Provide the [x, y] coordinate of the cell's center where the given text is located.  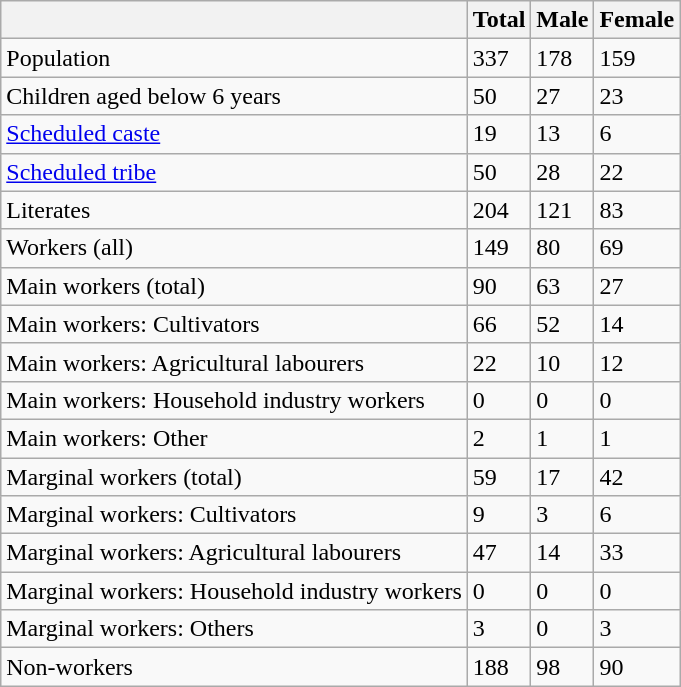
Main workers: Other [234, 438]
12 [637, 362]
83 [637, 210]
Marginal workers: Household industry workers [234, 591]
149 [499, 248]
Scheduled caste [234, 134]
47 [499, 553]
178 [562, 58]
Literates [234, 210]
59 [499, 477]
98 [562, 667]
Total [499, 20]
17 [562, 477]
66 [499, 324]
69 [637, 248]
10 [562, 362]
Main workers: Agricultural labourers [234, 362]
Marginal workers: Others [234, 629]
Non-workers [234, 667]
Marginal workers: Cultivators [234, 515]
28 [562, 172]
Marginal workers: Agricultural labourers [234, 553]
52 [562, 324]
188 [499, 667]
Main workers (total) [234, 286]
Male [562, 20]
63 [562, 286]
159 [637, 58]
337 [499, 58]
42 [637, 477]
80 [562, 248]
Main workers: Household industry workers [234, 400]
Marginal workers (total) [234, 477]
Workers (all) [234, 248]
19 [499, 134]
204 [499, 210]
13 [562, 134]
Main workers: Cultivators [234, 324]
121 [562, 210]
Population [234, 58]
Scheduled tribe [234, 172]
2 [499, 438]
33 [637, 553]
Female [637, 20]
9 [499, 515]
Children aged below 6 years [234, 96]
23 [637, 96]
